From the cell containing the given text, extract its center point as [X, Y] coordinate. 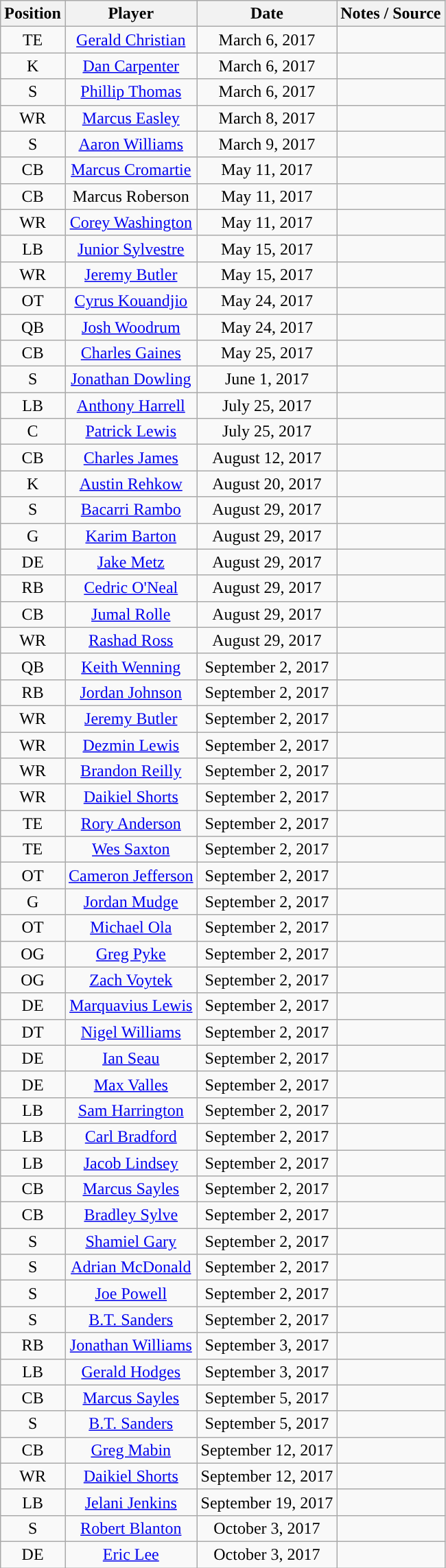
Cyrus Kouandjio [130, 301]
Junior Sylvestre [130, 248]
Bacarri Rambo [130, 510]
Sam Harrington [130, 1110]
May 25, 2017 [267, 353]
Carl Bradford [130, 1136]
March 8, 2017 [267, 118]
Dezmin Lewis [130, 745]
Anthony Harrell [130, 406]
Josh Woodrum [130, 327]
June 1, 2017 [267, 379]
Jonathan Dowling [130, 379]
Marcus Roberson [130, 196]
Zach Voytek [130, 980]
Greg Pyke [130, 954]
August 20, 2017 [267, 484]
C [33, 432]
Karim Barton [130, 536]
Corey Washington [130, 222]
Eric Lee [130, 1554]
March 9, 2017 [267, 144]
Max Valles [130, 1084]
Date [267, 14]
Gerald Hodges [130, 1372]
Cedric O'Neal [130, 588]
Charles James [130, 458]
Marquavius Lewis [130, 1006]
Shamiel Gary [130, 1241]
Jake Metz [130, 562]
Nigel Williams [130, 1032]
Dan Carpenter [130, 66]
Michael Ola [130, 928]
Aaron Williams [130, 144]
Robert Blanton [130, 1528]
Position [33, 14]
Jelani Jenkins [130, 1502]
Notes / Source [391, 14]
Phillip Thomas [130, 92]
September 19, 2017 [267, 1502]
Wes Saxton [130, 850]
Gerald Christian [130, 40]
Jacob Lindsey [130, 1163]
Ian Seau [130, 1058]
Joe Powell [130, 1294]
August 12, 2017 [267, 458]
Rashad Ross [130, 640]
Greg Mabin [130, 1450]
Marcus Easley [130, 118]
DT [33, 1032]
Patrick Lewis [130, 432]
Rory Anderson [130, 823]
Cameron Jefferson [130, 876]
Jordan Mudge [130, 902]
Jumal Rolle [130, 614]
Austin Rehkow [130, 484]
Bradley Sylve [130, 1215]
Jonathan Williams [130, 1346]
Player [130, 14]
Jordan Johnson [130, 692]
Adrian McDonald [130, 1267]
Marcus Cromartie [130, 170]
Keith Wenning [130, 666]
Brandon Reilly [130, 771]
Charles Gaines [130, 353]
